Extract the [X, Y] coordinate from the center of the cell holding the provided text.  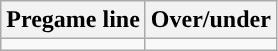
Over/under [210, 20]
Pregame line [74, 20]
